Extract the [X, Y] coordinate from the center of the cell holding the provided text.  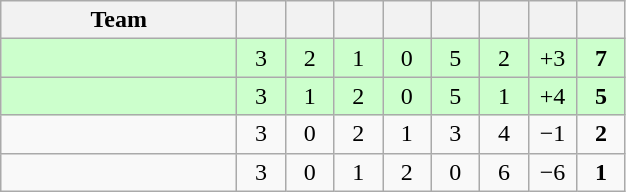
6 [504, 172]
+3 [552, 58]
7 [602, 58]
4 [504, 134]
+4 [552, 96]
−1 [552, 134]
−6 [552, 172]
Team [119, 20]
